Extract the [X, Y] coordinate from the center of the cell holding the provided text.  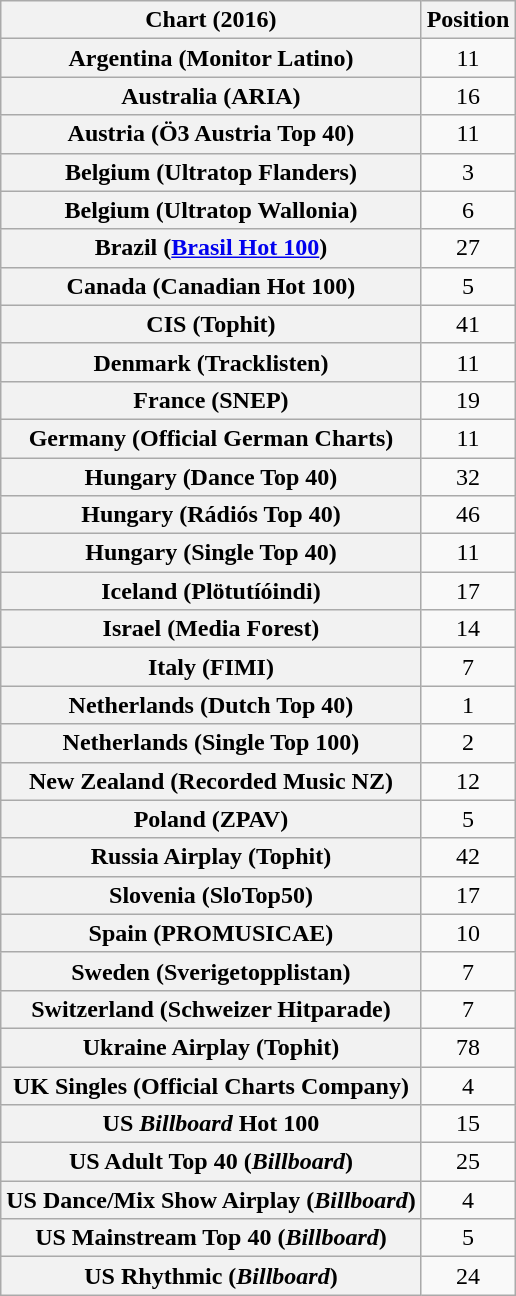
Canada (Canadian Hot 100) [211, 286]
Germany (Official German Charts) [211, 438]
2 [468, 743]
Belgium (Ultratop Flanders) [211, 172]
Denmark (Tracklisten) [211, 362]
Chart (2016) [211, 20]
CIS (Tophit) [211, 324]
15 [468, 1124]
25 [468, 1162]
46 [468, 515]
Sweden (Sverigetopplistan) [211, 971]
Slovenia (SloTop50) [211, 895]
Netherlands (Dutch Top 40) [211, 705]
New Zealand (Recorded Music NZ) [211, 781]
32 [468, 477]
Position [468, 20]
14 [468, 629]
41 [468, 324]
Netherlands (Single Top 100) [211, 743]
Hungary (Single Top 40) [211, 553]
27 [468, 248]
Brazil (Brasil Hot 100) [211, 248]
Israel (Media Forest) [211, 629]
Hungary (Dance Top 40) [211, 477]
US Dance/Mix Show Airplay (Billboard) [211, 1200]
Poland (ZPAV) [211, 819]
Argentina (Monitor Latino) [211, 58]
Australia (ARIA) [211, 96]
6 [468, 210]
16 [468, 96]
Belgium (Ultratop Wallonia) [211, 210]
France (SNEP) [211, 400]
78 [468, 1047]
1 [468, 705]
Iceland (Plötutíóindi) [211, 591]
12 [468, 781]
US Rhythmic (Billboard) [211, 1276]
42 [468, 857]
Ukraine Airplay (Tophit) [211, 1047]
19 [468, 400]
US Adult Top 40 (Billboard) [211, 1162]
US Mainstream Top 40 (Billboard) [211, 1238]
US Billboard Hot 100 [211, 1124]
Italy (FIMI) [211, 667]
Austria (Ö3 Austria Top 40) [211, 134]
Hungary (Rádiós Top 40) [211, 515]
Spain (PROMUSICAE) [211, 933]
Russia Airplay (Tophit) [211, 857]
UK Singles (Official Charts Company) [211, 1085]
10 [468, 933]
Switzerland (Schweizer Hitparade) [211, 1009]
24 [468, 1276]
3 [468, 172]
